Identify which cell holds the provided text, then report its [X, Y] central coordinate. 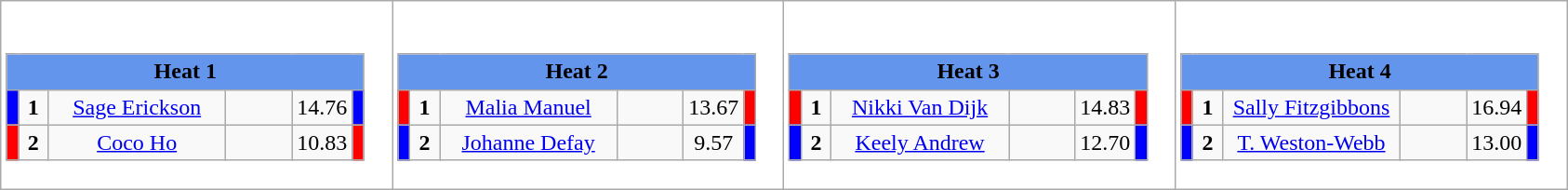
Malia Manuel [528, 107]
13.67 [714, 107]
14.76 [322, 107]
10.83 [322, 142]
Coco Ho [138, 142]
Heat 4 [1360, 72]
Heat 2 [577, 72]
Johanne Defay [528, 142]
T. Weston-Webb [1311, 142]
13.00 [1497, 142]
Nikki Van Dijk [921, 107]
Sally Fitzgibbons [1311, 107]
Heat 1 1 Sage Erickson 14.76 2 Coco Ho 10.83 [197, 95]
12.70 [1105, 142]
Sage Erickson [138, 107]
Heat 3 [968, 72]
Heat 1 [185, 72]
16.94 [1497, 107]
9.57 [714, 142]
Heat 3 1 Nikki Van Dijk 14.83 2 Keely Andrew 12.70 [980, 95]
Heat 2 1 Malia Manuel 13.67 2 Johanne Defay 9.57 [588, 95]
Keely Andrew [921, 142]
14.83 [1105, 107]
Heat 4 1 Sally Fitzgibbons 16.94 2 T. Weston-Webb 13.00 [1371, 95]
